Search for the cell housing the specified text and yield its (x, y) center coordinate. 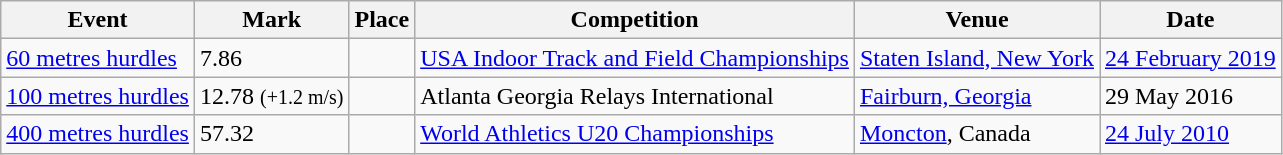
USA Indoor Track and Field Championships (635, 58)
100 metres hurdles (98, 96)
60 metres hurdles (98, 58)
Date (1191, 20)
Fairburn, Georgia (976, 96)
24 February 2019 (1191, 58)
Event (98, 20)
7.86 (272, 58)
Staten Island, New York (976, 58)
57.32 (272, 134)
12.78 (+1.2 m/s) (272, 96)
Atlanta Georgia Relays International (635, 96)
29 May 2016 (1191, 96)
400 metres hurdles (98, 134)
Place (382, 20)
Moncton, Canada (976, 134)
World Athletics U20 Championships (635, 134)
Competition (635, 20)
Venue (976, 20)
Mark (272, 20)
24 July 2010 (1191, 134)
